Return [x, y] of the center of cell containing provided text 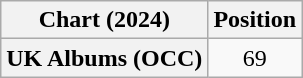
69 [255, 58]
Position [255, 20]
Chart (2024) [104, 20]
UK Albums (OCC) [104, 58]
